Find where the given text appears and provide that cell's center as [x, y] coordinate. 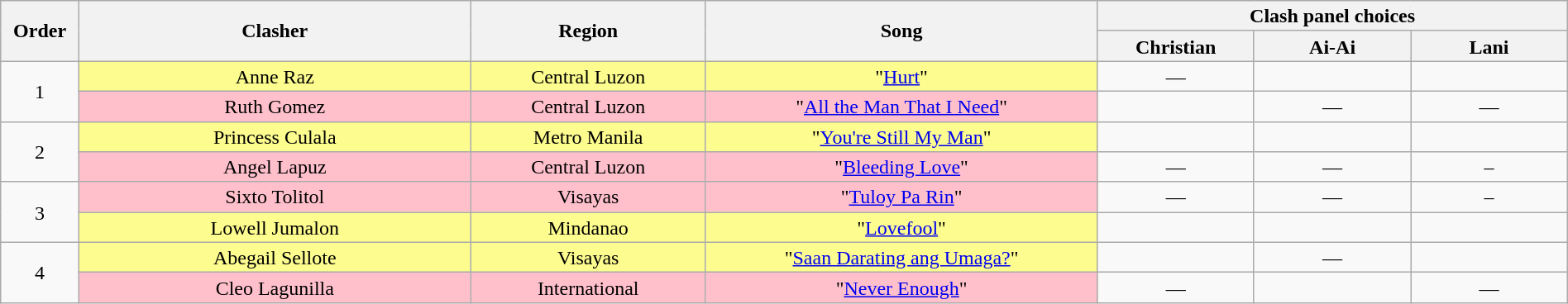
"Hurt" [901, 76]
Anne Raz [275, 76]
"You're Still My Man" [901, 137]
Lani [1489, 46]
Order [40, 31]
International [588, 287]
"Never Enough" [901, 287]
Lowell Jumalon [275, 228]
Princess Culala [275, 137]
"All the Man That I Need" [901, 106]
Song [901, 31]
Ai-Ai [1331, 46]
Sixto Tolitol [275, 197]
"Saan Darating ang Umaga?" [901, 258]
Clash panel choices [1332, 17]
2 [40, 152]
Mindanao [588, 228]
"Bleeding Love" [901, 167]
Region [588, 31]
Angel Lapuz [275, 167]
Christian [1176, 46]
Metro Manila [588, 137]
3 [40, 211]
Clasher [275, 31]
Cleo Lagunilla [275, 287]
"Tuloy Pa Rin" [901, 197]
4 [40, 273]
Ruth Gomez [275, 106]
"Lovefool" [901, 228]
1 [40, 91]
Abegail Sellote [275, 258]
